Locate the cell with the specified text and output its (x, y) center coordinate. 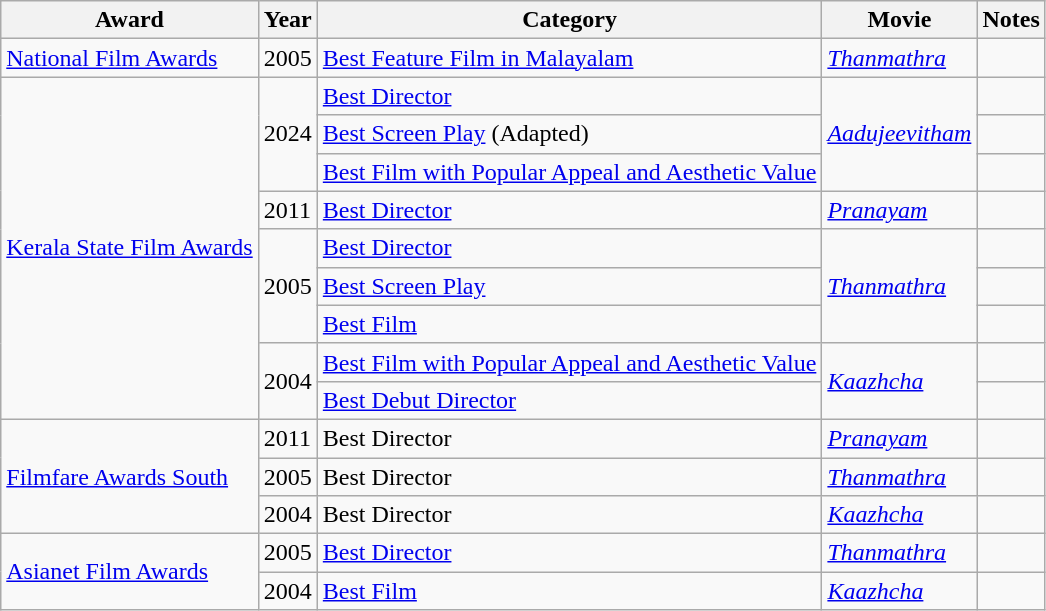
Award (130, 20)
Movie (900, 20)
Category (570, 20)
Best Feature Film in Malayalam (570, 58)
Filmfare Awards South (130, 476)
Notes (1011, 20)
Best Screen Play (Adapted) (570, 134)
Asianet Film Awards (130, 572)
Aadujeevitham (900, 134)
Best Screen Play (570, 286)
Year (288, 20)
Best Debut Director (570, 400)
Kerala State Film Awards (130, 248)
2024 (288, 134)
National Film Awards (130, 58)
